Return the [X, Y] coordinate for the center point of the cell that contains the specified text.  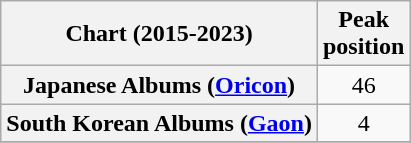
Peakposition [363, 34]
Japanese Albums (Oricon) [160, 85]
South Korean Albums (Gaon) [160, 123]
46 [363, 85]
Chart (2015-2023) [160, 34]
4 [363, 123]
